Pinpoint the cell where the given text exists, returning its [x, y] midpoint coordinate. 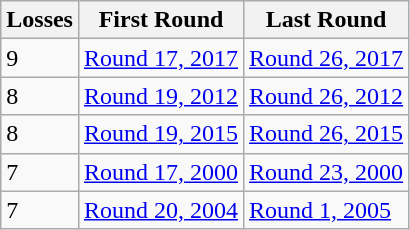
Round 26, 2012 [326, 96]
Round 17, 2000 [160, 172]
Round 20, 2004 [160, 210]
Round 23, 2000 [326, 172]
Round 19, 2012 [160, 96]
Last Round [326, 20]
9 [40, 58]
Round 1, 2005 [326, 210]
Losses [40, 20]
Round 26, 2017 [326, 58]
Round 19, 2015 [160, 134]
Round 17, 2017 [160, 58]
First Round [160, 20]
Round 26, 2015 [326, 134]
